Pinpoint the cell where the given text exists, returning its (x, y) midpoint coordinate. 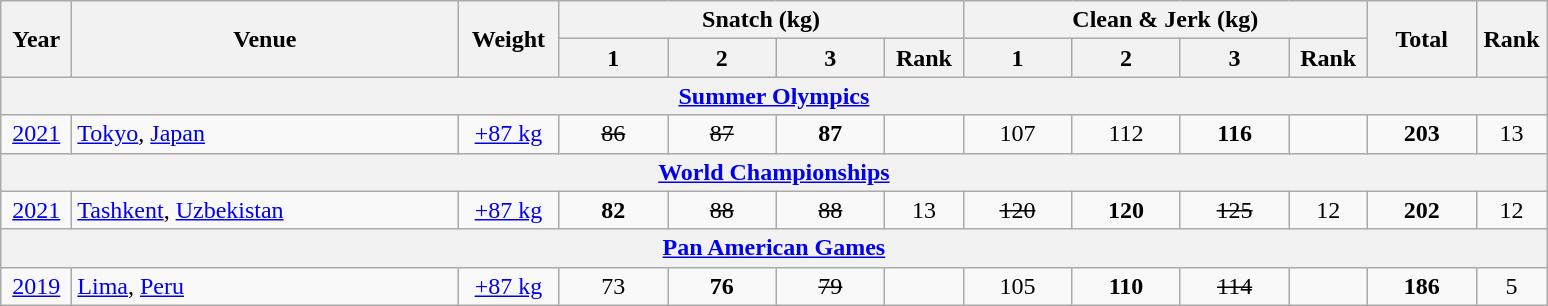
Clean & Jerk (kg) (1165, 20)
105 (1018, 286)
5 (1512, 286)
186 (1422, 286)
110 (1126, 286)
202 (1422, 210)
73 (614, 286)
114 (1234, 286)
2019 (36, 286)
86 (614, 134)
203 (1422, 134)
Snatch (kg) (761, 20)
Total (1422, 39)
Year (36, 39)
116 (1234, 134)
125 (1234, 210)
Tokyo, Japan (265, 134)
World Championships (774, 172)
79 (830, 286)
82 (614, 210)
Lima, Peru (265, 286)
112 (1126, 134)
Tashkent, Uzbekistan (265, 210)
107 (1018, 134)
Summer Olympics (774, 96)
76 (722, 286)
Pan American Games (774, 248)
Venue (265, 39)
Weight (508, 39)
